Detect which cell encompasses the target text, then output its (x, y) center coordinate. 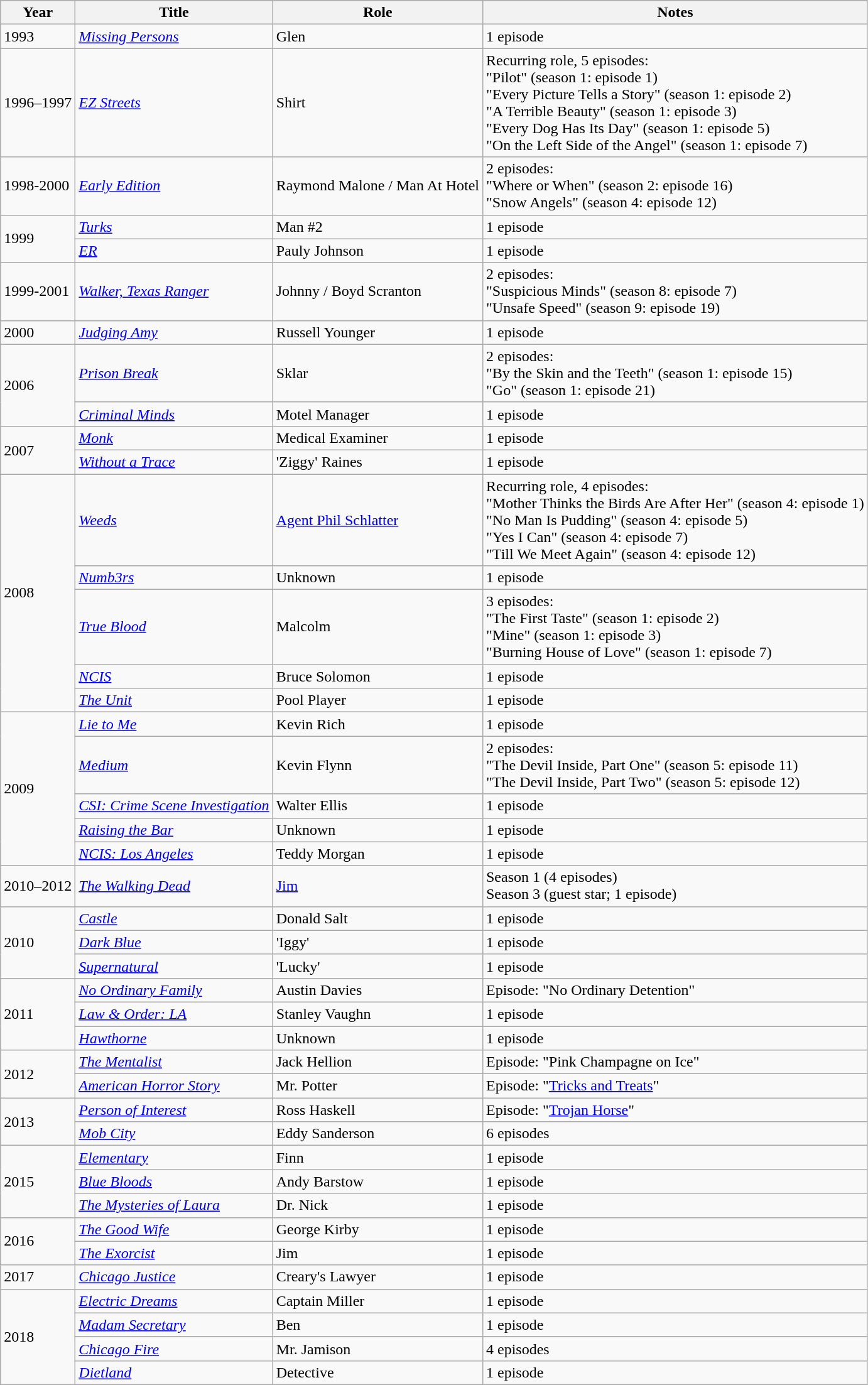
Medium (174, 765)
Supernatural (174, 966)
The Unit (174, 700)
NCIS (174, 676)
Turks (174, 227)
Episode: "Pink Champagne on Ice" (675, 1062)
3 episodes:"The First Taste" (season 1: episode 2)"Mine" (season 1: episode 3)"Burning House of Love" (season 1: episode 7) (675, 627)
2006 (38, 385)
Madam Secretary (174, 1325)
Donald Salt (377, 918)
George Kirby (377, 1229)
2015 (38, 1181)
2010 (38, 942)
Eddy Sanderson (377, 1134)
6 episodes (675, 1134)
Russell Younger (377, 332)
Missing Persons (174, 36)
Detective (377, 1372)
Weeds (174, 519)
Malcolm (377, 627)
Kevin Flynn (377, 765)
Lie to Me (174, 724)
Law & Order: LA (174, 1014)
Early Edition (174, 186)
2009 (38, 789)
The Walking Dead (174, 886)
The Mysteries of Laura (174, 1205)
Without a Trace (174, 462)
Jack Hellion (377, 1062)
The Good Wife (174, 1229)
Episode: "Tricks and Treats" (675, 1086)
Chicago Fire (174, 1349)
Creary's Lawyer (377, 1277)
Dietland (174, 1372)
Season 1 (4 episodes)Season 3 (guest star; 1 episode) (675, 886)
Johnny / Boyd Scranton (377, 291)
Mob City (174, 1134)
2 episodes:"By the Skin and the Teeth" (season 1: episode 15)"Go" (season 1: episode 21) (675, 373)
2013 (38, 1122)
Dark Blue (174, 942)
Notes (675, 13)
Medical Examiner (377, 438)
The Mentalist (174, 1062)
Elementary (174, 1158)
Blue Bloods (174, 1181)
Title (174, 13)
Person of Interest (174, 1110)
Role (377, 13)
2016 (38, 1241)
Raising the Bar (174, 830)
Numb3rs (174, 578)
Mr. Potter (377, 1086)
No Ordinary Family (174, 990)
Criminal Minds (174, 414)
2 episodes:"Suspicious Minds" (season 8: episode 7)"Unsafe Speed" (season 9: episode 19) (675, 291)
1999-2001 (38, 291)
2007 (38, 450)
Captain Miller (377, 1301)
EZ Streets (174, 103)
Castle (174, 918)
Shirt (377, 103)
The Exorcist (174, 1253)
True Blood (174, 627)
ER (174, 251)
Man #2 (377, 227)
4 episodes (675, 1349)
Pauly Johnson (377, 251)
Prison Break (174, 373)
NCIS: Los Angeles (174, 854)
CSI: Crime Scene Investigation (174, 806)
Raymond Malone / Man At Hotel (377, 186)
Glen (377, 36)
2 episodes:"Where or When" (season 2: episode 16)"Snow Angels" (season 4: episode 12) (675, 186)
Austin Davies (377, 990)
Walter Ellis (377, 806)
Stanley Vaughn (377, 1014)
1996–1997 (38, 103)
American Horror Story (174, 1086)
'Iggy' (377, 942)
2012 (38, 1074)
Sklar (377, 373)
Ross Haskell (377, 1110)
'Lucky' (377, 966)
2008 (38, 593)
Kevin Rich (377, 724)
Episode: "No Ordinary Detention" (675, 990)
1993 (38, 36)
Finn (377, 1158)
Pool Player (377, 700)
Monk (174, 438)
Episode: "Trojan Horse" (675, 1110)
Dr. Nick (377, 1205)
Motel Manager (377, 414)
Walker, Texas Ranger (174, 291)
Teddy Morgan (377, 854)
Agent Phil Schlatter (377, 519)
Ben (377, 1325)
Electric Dreams (174, 1301)
Year (38, 13)
Hawthorne (174, 1038)
Chicago Justice (174, 1277)
Andy Barstow (377, 1181)
1999 (38, 239)
Bruce Solomon (377, 676)
2010–2012 (38, 886)
Judging Amy (174, 332)
2 episodes:"The Devil Inside, Part One" (season 5: episode 11)"The Devil Inside, Part Two" (season 5: episode 12) (675, 765)
2000 (38, 332)
1998-2000 (38, 186)
2011 (38, 1014)
'Ziggy' Raines (377, 462)
2018 (38, 1337)
Mr. Jamison (377, 1349)
2017 (38, 1277)
